Scan for the cell matching the given text and deliver its [X, Y] coordinate at center. 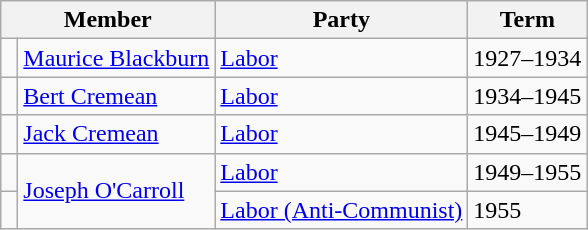
1949–1955 [528, 172]
Bert Cremean [116, 96]
1927–1934 [528, 58]
1945–1949 [528, 134]
Term [528, 20]
1934–1945 [528, 96]
Joseph O'Carroll [116, 191]
Member [108, 20]
Party [342, 20]
Jack Cremean [116, 134]
Maurice Blackburn [116, 58]
1955 [528, 210]
Labor (Anti-Communist) [342, 210]
